Locate the cell with the specified text and output its (X, Y) center coordinate. 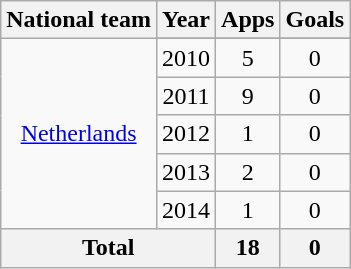
2012 (186, 134)
18 (248, 248)
2010 (186, 58)
5 (248, 58)
2013 (186, 172)
Total (108, 248)
2014 (186, 210)
National team (79, 20)
Goals (315, 20)
2011 (186, 96)
Apps (248, 20)
9 (248, 96)
Year (186, 20)
Netherlands (79, 134)
2 (248, 172)
